For the text-containing cell, return its midpoint in [x, y] coordinate format. 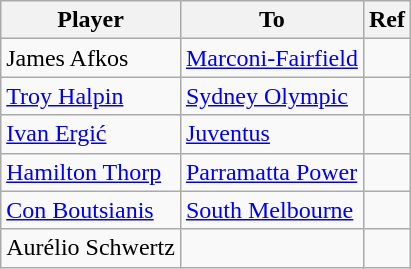
Ref [386, 20]
Ivan Ergić [91, 134]
To [272, 20]
Troy Halpin [91, 96]
James Afkos [91, 58]
Sydney Olympic [272, 96]
Parramatta Power [272, 172]
South Melbourne [272, 210]
Marconi-Fairfield [272, 58]
Player [91, 20]
Aurélio Schwertz [91, 248]
Juventus [272, 134]
Hamilton Thorp [91, 172]
Con Boutsianis [91, 210]
